Return [X, Y] of the center of cell containing provided text 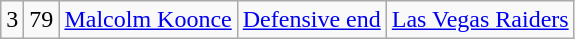
Malcolm Koonce [148, 20]
3 [12, 20]
Las Vegas Raiders [480, 20]
Defensive end [312, 20]
79 [42, 20]
